Provide the [x, y] coordinate of the cell's center where the given text is located.  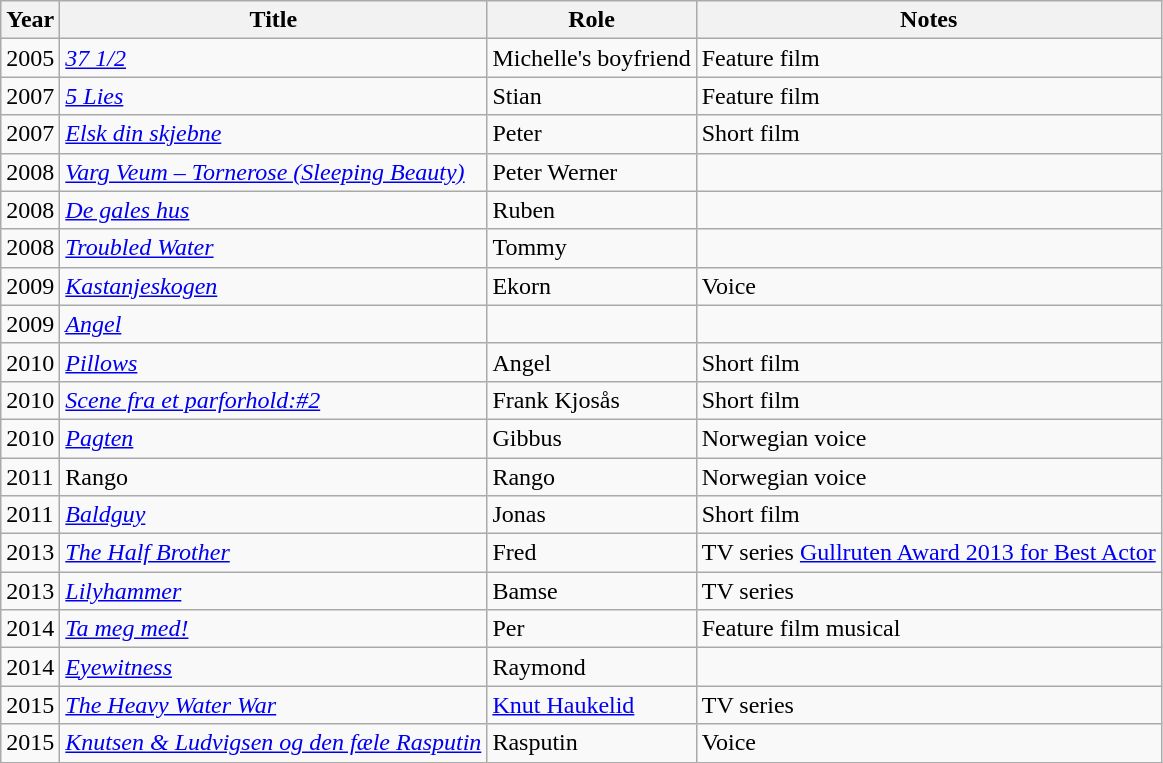
Elsk din skjebne [274, 134]
The Heavy Water War [274, 705]
Troubled Water [274, 248]
Gibbus [592, 438]
Michelle's boyfriend [592, 58]
Eyewitness [274, 667]
Knutsen & Ludvigsen og den fæle Rasputin [274, 743]
Lilyhammer [274, 591]
Year [30, 20]
2005 [30, 58]
Peter [592, 134]
Role [592, 20]
Ruben [592, 210]
Kastanjeskogen [274, 286]
Peter Werner [592, 172]
Baldguy [274, 515]
Pillows [274, 362]
5 Lies [274, 96]
Ekorn [592, 286]
Stian [592, 96]
Per [592, 629]
Tommy [592, 248]
The Half Brother [274, 553]
Ta meg med! [274, 629]
Jonas [592, 515]
37 1/2 [274, 58]
Pagten [274, 438]
Title [274, 20]
Bamse [592, 591]
De gales hus [274, 210]
Raymond [592, 667]
Varg Veum – Tornerose (Sleeping Beauty) [274, 172]
Feature film musical [928, 629]
Frank Kjosås [592, 400]
Fred [592, 553]
TV series Gullruten Award 2013 for Best Actor [928, 553]
Notes [928, 20]
Scene fra et parforhold:#2 [274, 400]
Rasputin [592, 743]
Knut Haukelid [592, 705]
